Pinpoint the cell where the given text exists, returning its [X, Y] midpoint coordinate. 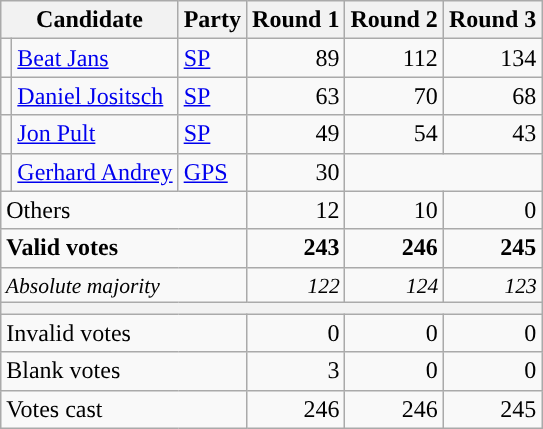
112 [394, 58]
Invalid votes [124, 333]
89 [296, 58]
30 [296, 172]
123 [492, 285]
Party [212, 20]
Jon Pult [95, 134]
124 [394, 285]
243 [296, 248]
70 [394, 96]
122 [296, 285]
Candidate [90, 20]
12 [296, 210]
3 [296, 371]
Absolute majority [124, 285]
Daniel Jositsch [95, 96]
GPS [212, 172]
Others [124, 210]
Round 3 [492, 20]
54 [394, 134]
Blank votes [124, 371]
Round 2 [394, 20]
134 [492, 58]
Votes cast [124, 409]
63 [296, 96]
43 [492, 134]
49 [296, 134]
Valid votes [124, 248]
68 [492, 96]
10 [394, 210]
Beat Jans [95, 58]
Round 1 [296, 20]
Gerhard Andrey [95, 172]
